Detect which cell encompasses the target text, then output its [x, y] center coordinate. 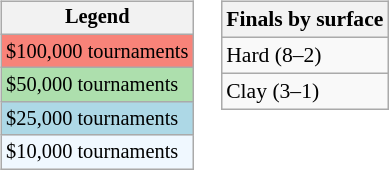
$100,000 tournaments [97, 51]
Clay (3–1) [304, 91]
$10,000 tournaments [97, 152]
$25,000 tournaments [97, 119]
$50,000 tournaments [97, 85]
Legend [97, 18]
Hard (8–2) [304, 55]
Finals by surface [304, 20]
